Capture the cell that displays the provided text and extract its (x, y) central coordinate. 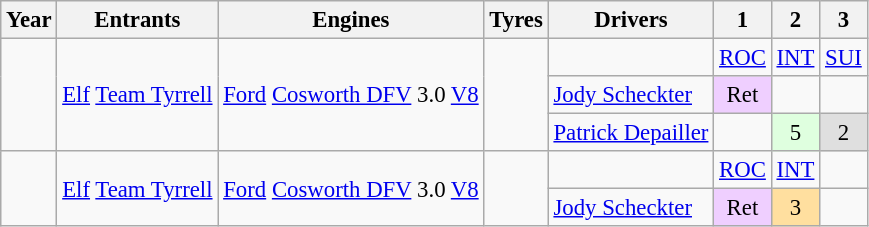
5 (796, 133)
Engines (351, 20)
Tyres (516, 20)
1 (742, 20)
Entrants (138, 20)
Patrick Depailler (631, 133)
Drivers (631, 20)
SUI (844, 58)
Year (29, 20)
